Locate the cell with the specified text and output its [X, Y] center coordinate. 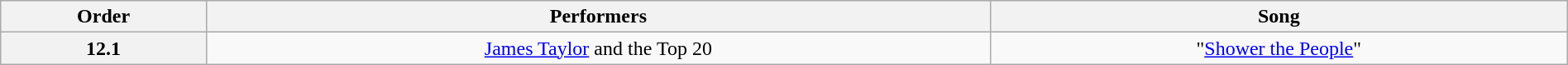
Performers [598, 17]
"Shower the People" [1279, 48]
12.1 [104, 48]
James Taylor and the Top 20 [598, 48]
Order [104, 17]
Song [1279, 17]
